Locate the cell with the specified text and output its [x, y] center coordinate. 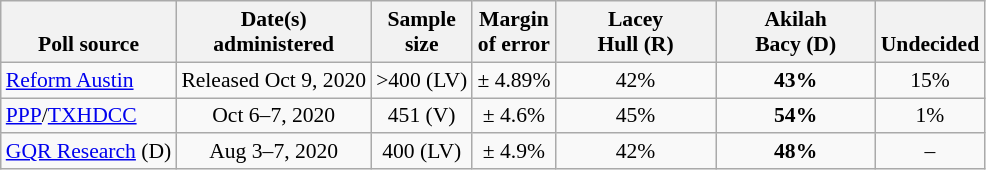
± 4.9% [514, 152]
Released Oct 9, 2020 [274, 80]
Aug 3–7, 2020 [274, 152]
Marginof error [514, 32]
Samplesize [422, 32]
LaceyHull (R) [635, 32]
– [930, 152]
45% [635, 116]
1% [930, 116]
54% [796, 116]
Undecided [930, 32]
± 4.89% [514, 80]
>400 (LV) [422, 80]
AkilahBacy (D) [796, 32]
± 4.6% [514, 116]
Oct 6–7, 2020 [274, 116]
400 (LV) [422, 152]
Poll source [89, 32]
451 (V) [422, 116]
15% [930, 80]
PPP/TXHDCC [89, 116]
48% [796, 152]
Reform Austin [89, 80]
43% [796, 80]
Date(s)administered [274, 32]
GQR Research (D) [89, 152]
